Pinpoint the cell where the given text exists, returning its (X, Y) midpoint coordinate. 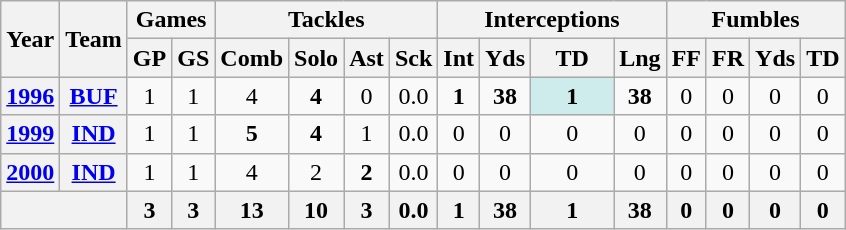
GS (194, 58)
Ast (367, 58)
BUF (94, 96)
Fumbles (756, 20)
Interceptions (552, 20)
13 (252, 210)
Games (170, 20)
GP (149, 58)
Lng (640, 58)
Solo (316, 58)
1996 (30, 96)
Tackles (326, 20)
5 (252, 134)
FR (728, 58)
FF (686, 58)
1999 (30, 134)
Comb (252, 58)
Int (459, 58)
10 (316, 210)
Sck (413, 58)
Team (94, 39)
Year (30, 39)
2000 (30, 172)
